For the text-containing cell, return its midpoint in [X, Y] coordinate format. 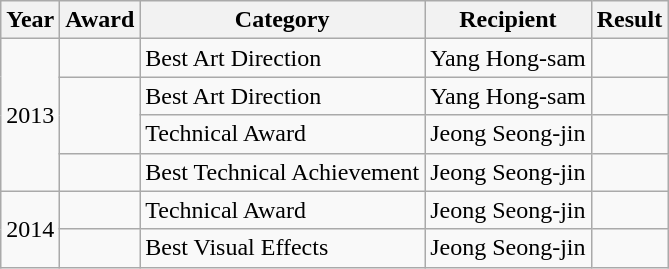
Category [282, 20]
Recipient [508, 20]
Result [629, 20]
Best Technical Achievement [282, 172]
Year [30, 20]
2014 [30, 229]
Best Visual Effects [282, 248]
2013 [30, 115]
Award [100, 20]
